Scan for the cell matching the given text and deliver its [X, Y] coordinate at center. 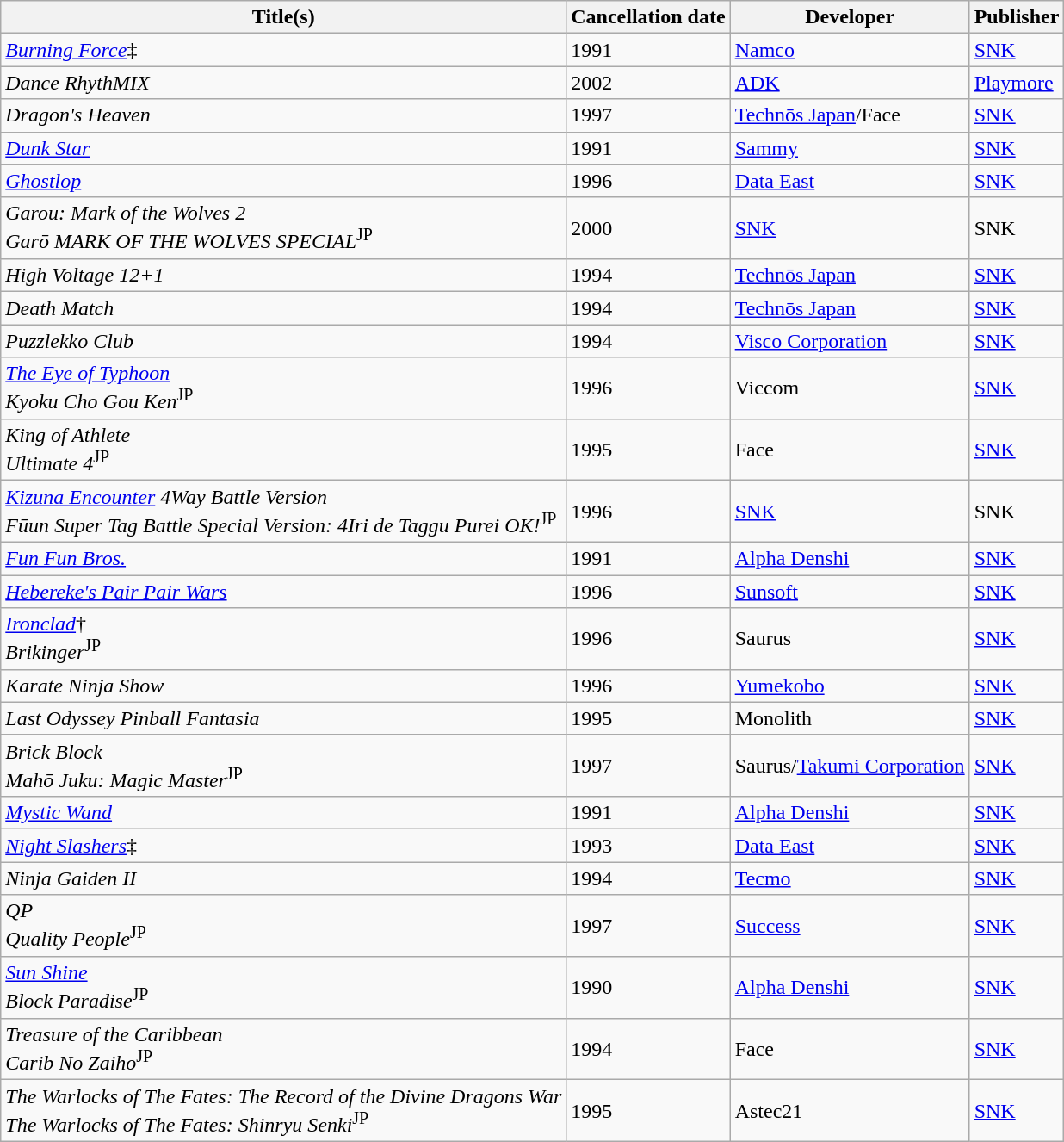
Playmore [1017, 83]
Viccom [850, 388]
Saurus [850, 639]
Success [850, 926]
Dragon's Heaven [284, 115]
Developer [850, 17]
The Eye of TyphoonKyoku Cho Gou KenJP [284, 388]
1990 [648, 988]
2000 [648, 228]
Yumekobo [850, 686]
Cancellation date [648, 17]
The Warlocks of The Fates: The Record of the Divine Dragons WarThe Warlocks of The Fates: Shinryu SenkiJP [284, 1111]
Visco Corporation [850, 341]
Astec21 [850, 1111]
Last Odyssey Pinball Fantasia [284, 718]
Brick BlockMahō Juku: Magic MasterJP [284, 766]
1993 [648, 846]
Ghostlop [284, 181]
Monolith [850, 718]
Karate Ninja Show [284, 686]
Sunsoft [850, 592]
Ironclad†BrikingerJP [284, 639]
Puzzlekko Club [284, 341]
Night Slashers‡ [284, 846]
King of AthleteUltimate 4JP [284, 450]
Sun ShineBlock ParadiseJP [284, 988]
2002 [648, 83]
Garou: Mark of the Wolves 2Garō MARK OF THE WOLVES SPECIALJP [284, 228]
Tecmo [850, 878]
Publisher [1017, 17]
Burning Force‡ [284, 50]
Treasure of the CaribbeanCarib No ZaihoJP [284, 1049]
Kizuna Encounter 4Way Battle VersionFūun Super Tag Battle Special Version: 4Iri de Taggu Purei OK!JP [284, 512]
Ninja Gaiden II [284, 878]
Sammy [850, 148]
Saurus/Takumi Corporation [850, 766]
Dance RhythMIX [284, 83]
High Voltage 12+1 [284, 276]
Dunk Star [284, 148]
Technōs Japan/Face [850, 115]
ADK [850, 83]
Fun Fun Bros. [284, 559]
Title(s) [284, 17]
Hebereke's Pair Pair Wars [284, 592]
Namco [850, 50]
Death Match [284, 308]
Mystic Wand [284, 813]
QPQuality PeopleJP [284, 926]
